Detect which cell encompasses the target text, then output its (X, Y) center coordinate. 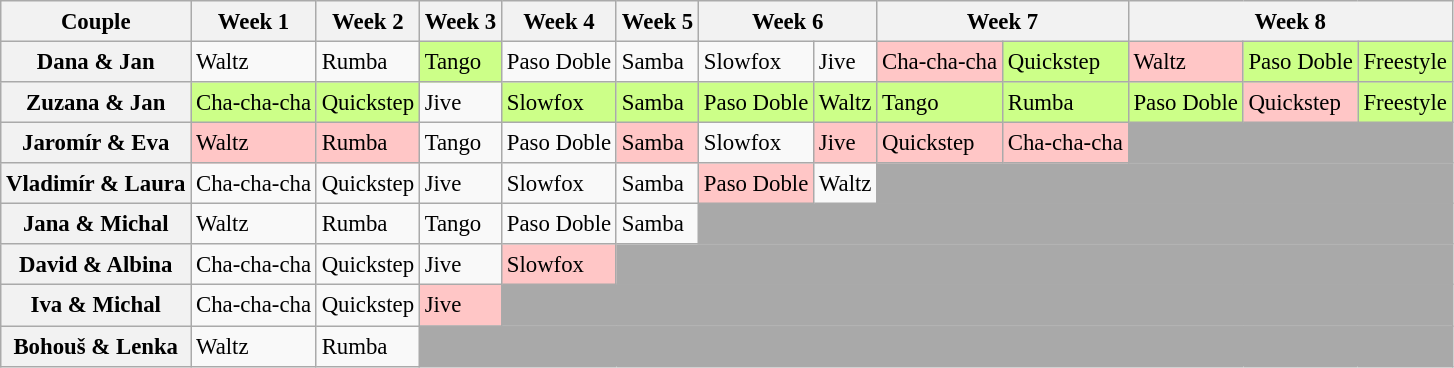
Week 8 (1290, 22)
David & Albina (96, 264)
Week 4 (558, 22)
Zuzana & Jan (96, 102)
Iva & Michal (96, 306)
Jaromír & Eva (96, 144)
Jana & Michal (96, 224)
Week 1 (254, 22)
Couple (96, 22)
Dana & Jan (96, 62)
Bohouš & Lenka (96, 346)
Week 2 (368, 22)
Week 3 (460, 22)
Vladimír & Laura (96, 184)
Week 7 (1002, 22)
Week 5 (657, 22)
Week 6 (788, 22)
